Extract the (X, Y) coordinate from the center of the cell holding the provided text.  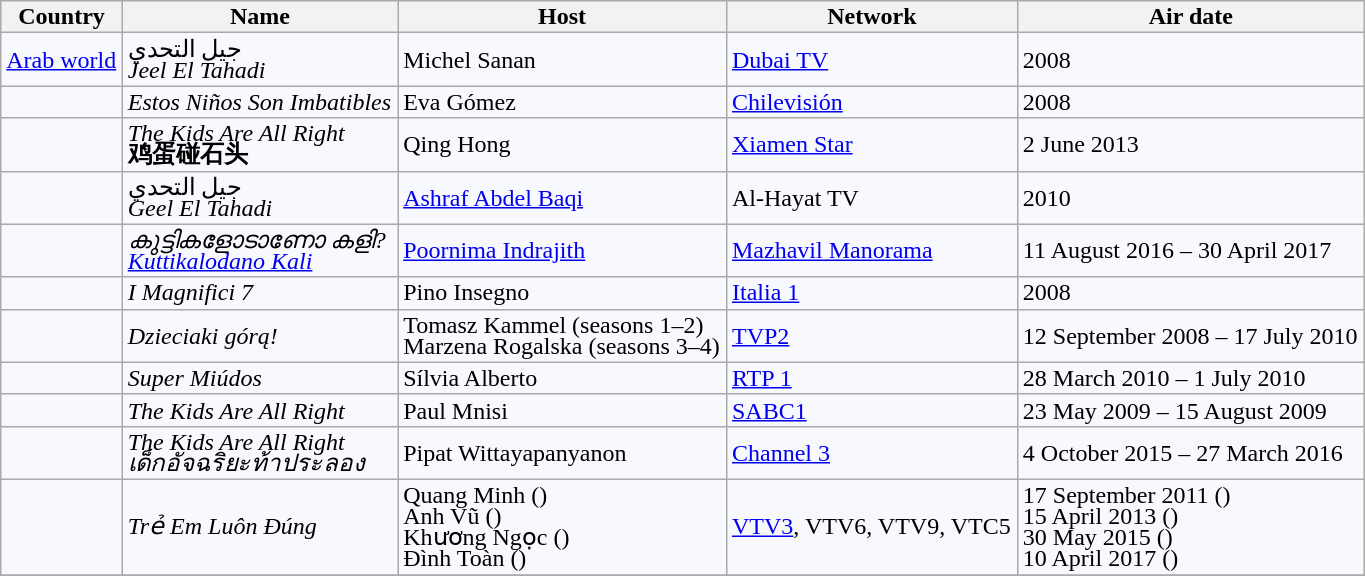
Network (872, 17)
Ashraf Abdel Baqi (562, 198)
Al-Hayat TV (872, 198)
TVP2 (872, 336)
I Magnifici 7 (260, 293)
Country (62, 17)
Pipat Wittayapanyanon (562, 452)
4 October 2015 – 27 March 2016 (1190, 452)
17 September 2011 ()15 April 2013 ()30 May 2015 ()10 April 2017 () (1190, 526)
VTV3, VTV6, VTV9, VTC5 (872, 526)
RTP 1 (872, 378)
2010 (1190, 198)
The Kids Are All Right鸡蛋碰石头 (260, 144)
Poornima Indrajith (562, 250)
جيل التحديGeel El Tahadi (260, 198)
The Kids Are All Right (260, 410)
Air date (1190, 17)
Arab world (62, 60)
Sílvia Alberto (562, 378)
2 June 2013 (1190, 144)
Pino Insegno (562, 293)
കുട്ടികളോടാണോ കളി?Kuttikalodano Kali (260, 250)
Trẻ Em Luôn Đúng (260, 526)
Qing Hong (562, 144)
Estos Niños Son Imbatibles (260, 102)
Tomasz Kammel (seasons 1–2)Marzena Rogalska (seasons 3–4) (562, 336)
Xiamen Star (872, 144)
Michel Sanan (562, 60)
SABC1 (872, 410)
Channel 3 (872, 452)
28 March 2010 – 1 July 2010 (1190, 378)
Chilevisión (872, 102)
The Kids Are All Rightเด็กอัจฉริยะท้าประลอง (260, 452)
Mazhavil Manorama (872, 250)
جيل التحديJeel El Tahadi (260, 60)
Name (260, 17)
Eva Gómez (562, 102)
11 August 2016 – 30 April 2017 (1190, 250)
23 May 2009 – 15 August 2009 (1190, 410)
Dubai TV (872, 60)
Super Miúdos (260, 378)
Quang Minh () Anh Vũ ()Khương Ngọc ()Đình Toàn () (562, 526)
Host (562, 17)
12 September 2008 – 17 July 2010 (1190, 336)
Dzieciaki górą! (260, 336)
Italia 1 (872, 293)
Paul Mnisi (562, 410)
